Return the (x, y) coordinate for the center point of the cell that contains the specified text.  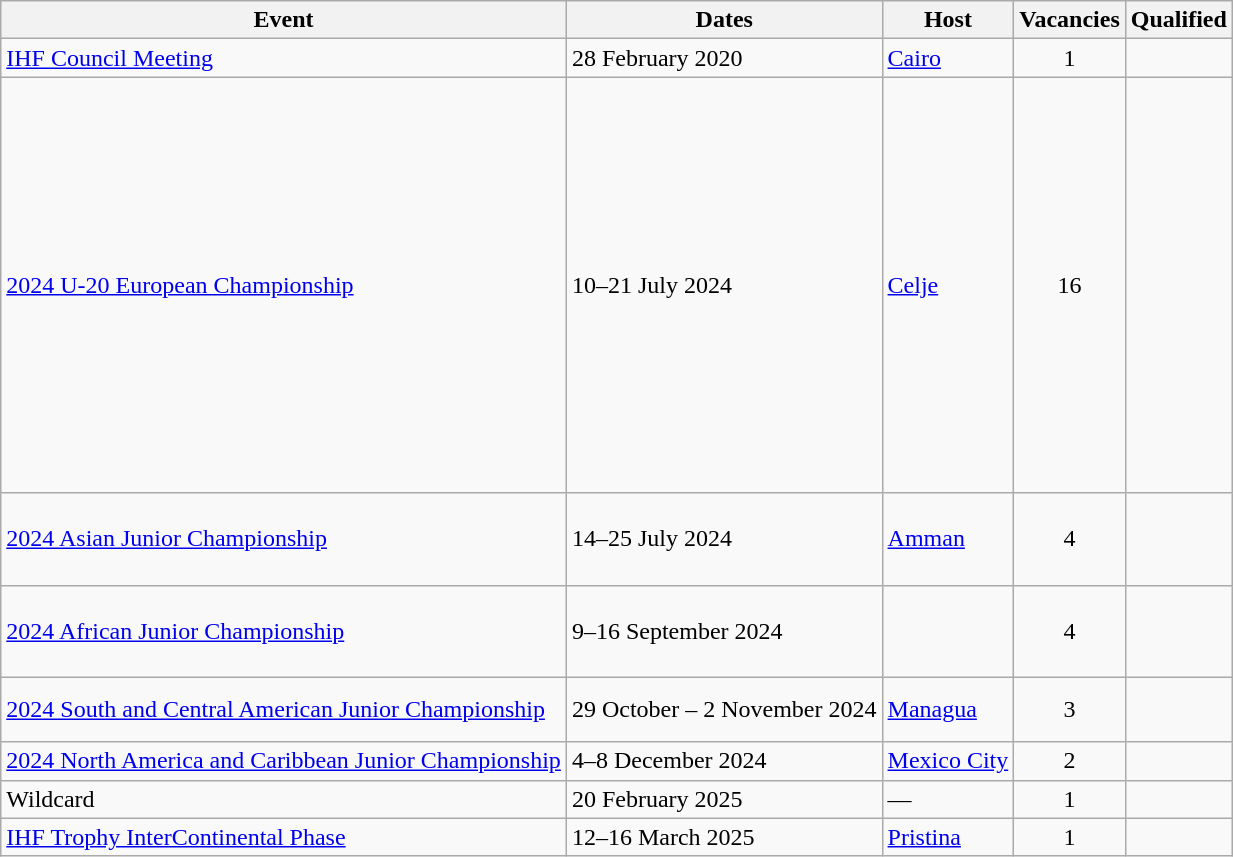
16 (1070, 285)
Host (948, 20)
2 (1070, 761)
Pristina (948, 837)
IHF Trophy InterContinental Phase (284, 837)
Wildcard (284, 799)
2024 North America and Caribbean Junior Championship (284, 761)
28 February 2020 (724, 58)
Cairo (948, 58)
Event (284, 20)
Mexico City (948, 761)
— (948, 799)
10–21 July 2024 (724, 285)
20 February 2025 (724, 799)
2024 South and Central American Junior Championship (284, 710)
3 (1070, 710)
Celje (948, 285)
Qualified (1178, 20)
29 October – 2 November 2024 (724, 710)
Dates (724, 20)
Amman (948, 539)
2024 U-20 European Championship (284, 285)
Vacancies (1070, 20)
14–25 July 2024 (724, 539)
IHF Council Meeting (284, 58)
2024 Asian Junior Championship (284, 539)
2024 African Junior Championship (284, 631)
9–16 September 2024 (724, 631)
4–8 December 2024 (724, 761)
Managua (948, 710)
12–16 March 2025 (724, 837)
